Return the (x, y) coordinate for the center point of the cell that contains the specified text.  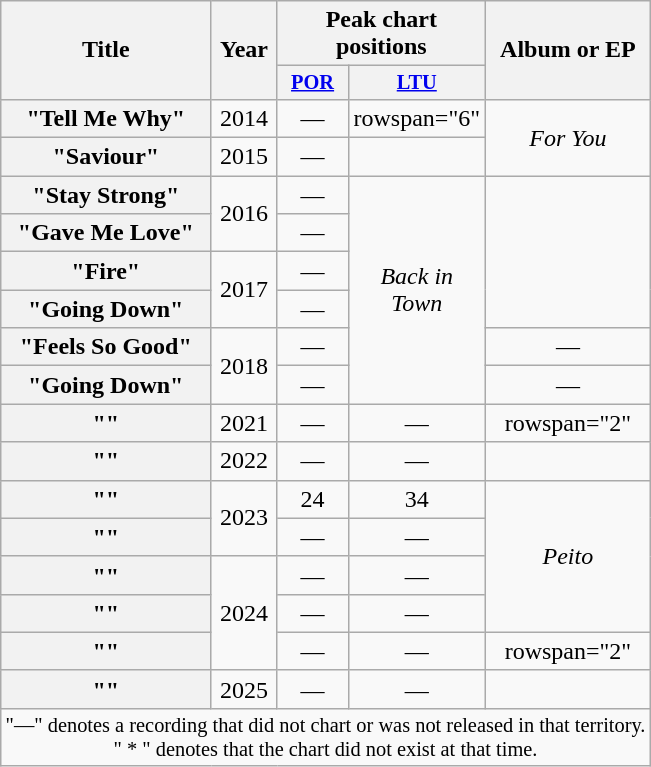
"Tell Me Why" (106, 118)
POR (312, 83)
Year (244, 50)
Title (106, 50)
2015 (244, 157)
2018 (244, 366)
Peito (568, 556)
34 (417, 499)
2016 (244, 214)
2021 (244, 423)
Album or EP (568, 50)
"Stay Strong" (106, 195)
"Gave Me Love" (106, 233)
"Feels So Good" (106, 347)
2017 (244, 290)
2024 (244, 613)
"Fire" (106, 271)
24 (312, 499)
2014 (244, 118)
rowspan="6" (417, 118)
"Saviour" (106, 157)
2022 (244, 461)
2025 (244, 689)
For You (568, 137)
"—" denotes a recording that did not chart or was not released in that territory." * " denotes that the chart did not exist at that time. (326, 737)
2023 (244, 518)
LTU (417, 83)
Back in Town (417, 290)
Peak chart positions (381, 34)
